From the cell containing the given text, extract its center point as (X, Y) coordinate. 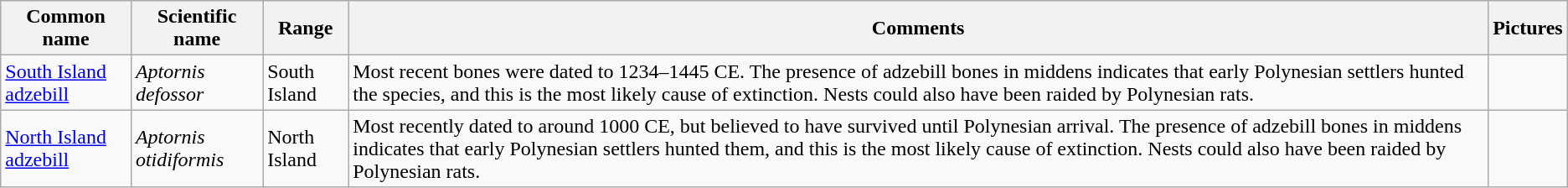
Aptornis defossor (196, 82)
South Island (306, 82)
South Island adzebill (66, 82)
North Island (306, 149)
Common name (66, 29)
Scientific name (196, 29)
Aptornis otidiformis (196, 149)
Range (306, 29)
Comments (918, 29)
Pictures (1528, 29)
North Island adzebill (66, 149)
